Search for the cell housing the specified text and yield its [x, y] center coordinate. 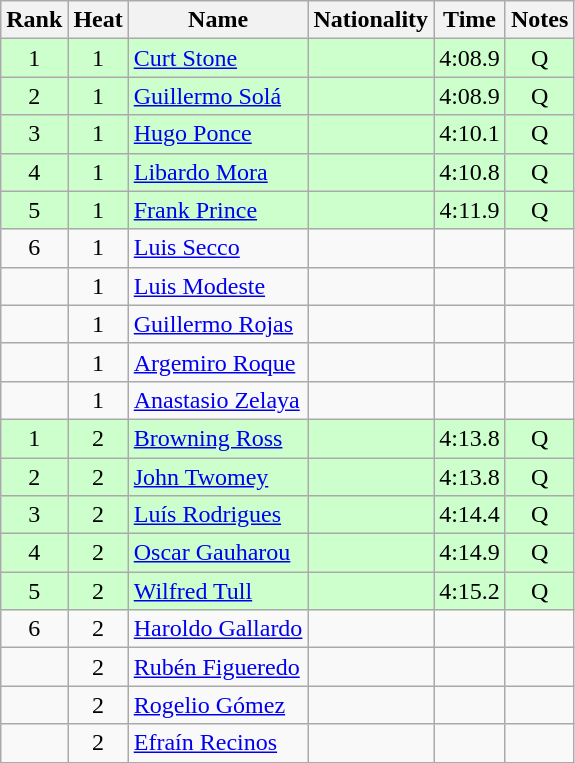
Browning Ross [218, 438]
4:15.2 [470, 591]
Hugo Ponce [218, 134]
Curt Stone [218, 58]
Rogelio Gómez [218, 705]
Guillermo Solá [218, 96]
Rubén Figueredo [218, 667]
Time [470, 20]
Luis Modeste [218, 286]
Libardo Mora [218, 172]
Nationality [371, 20]
4:10.8 [470, 172]
Name [218, 20]
Anastasio Zelaya [218, 400]
Notes [539, 20]
4:11.9 [470, 210]
Guillermo Rojas [218, 324]
4:14.4 [470, 515]
Rank [34, 20]
Haroldo Gallardo [218, 629]
John Twomey [218, 477]
4:14.9 [470, 553]
Argemiro Roque [218, 362]
Luis Secco [218, 248]
Luís Rodrigues [218, 515]
Frank Prince [218, 210]
Efraín Recinos [218, 743]
4:10.1 [470, 134]
Heat [98, 20]
Oscar Gauharou [218, 553]
Wilfred Tull [218, 591]
